Identify which cell holds the provided text, then report its [X, Y] central coordinate. 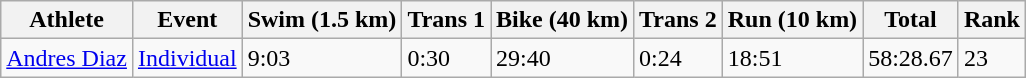
9:03 [322, 58]
0:30 [446, 58]
18:51 [792, 58]
Trans 2 [678, 20]
Andres Diaz [67, 58]
Individual [187, 58]
Event [187, 20]
29:40 [562, 58]
Total [911, 20]
23 [992, 58]
0:24 [678, 58]
58:28.67 [911, 58]
Swim (1.5 km) [322, 20]
Rank [992, 20]
Run (10 km) [792, 20]
Bike (40 km) [562, 20]
Athlete [67, 20]
Trans 1 [446, 20]
